Identify which cell holds the provided text, then report its (x, y) central coordinate. 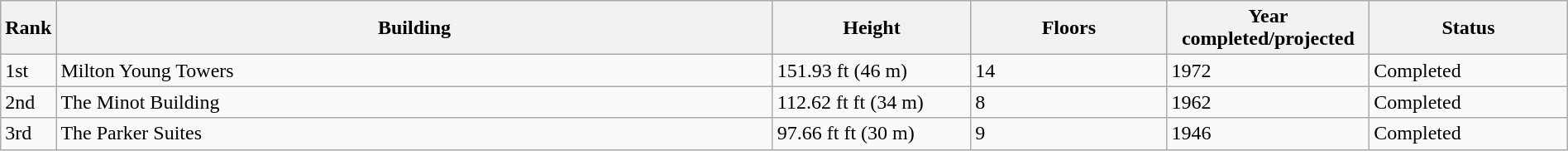
9 (1068, 134)
2nd (28, 102)
3rd (28, 134)
The Parker Suites (414, 134)
1962 (1269, 102)
Height (872, 28)
Floors (1068, 28)
Building (414, 28)
Year completed/projected (1269, 28)
97.66 ft ft (30 m) (872, 134)
1972 (1269, 71)
1946 (1269, 134)
Milton Young Towers (414, 71)
14 (1068, 71)
151.93 ft (46 m) (872, 71)
The Minot Building (414, 102)
112.62 ft ft (34 m) (872, 102)
Rank (28, 28)
Status (1469, 28)
8 (1068, 102)
1st (28, 71)
